Return the [x, y] coordinate for the center point of the cell that contains the specified text.  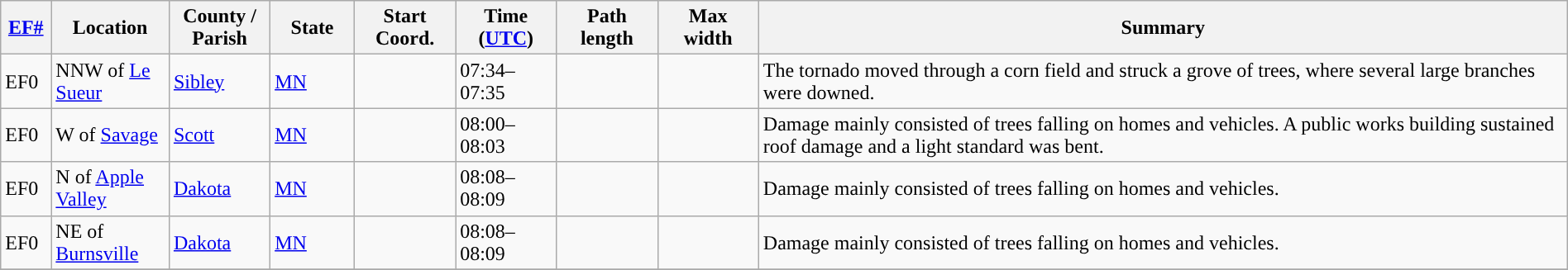
NE of Burnsville [111, 243]
N of Apple Valley [111, 188]
Max width [708, 28]
County / Parish [219, 28]
The tornado moved through a corn field and struck a grove of trees, where several large branches were downed. [1163, 81]
Damage mainly consisted of trees falling on homes and vehicles. A public works building sustained roof damage and a light standard was bent. [1163, 135]
Path length [607, 28]
State [313, 28]
Start Coord. [404, 28]
EF# [26, 28]
NNW of Le Sueur [111, 81]
Time (UTC) [506, 28]
Location [111, 28]
07:34–07:35 [506, 81]
08:00–08:03 [506, 135]
W of Savage [111, 135]
Sibley [219, 81]
Summary [1163, 28]
Scott [219, 135]
